Identify which cell holds the provided text, then report its [X, Y] central coordinate. 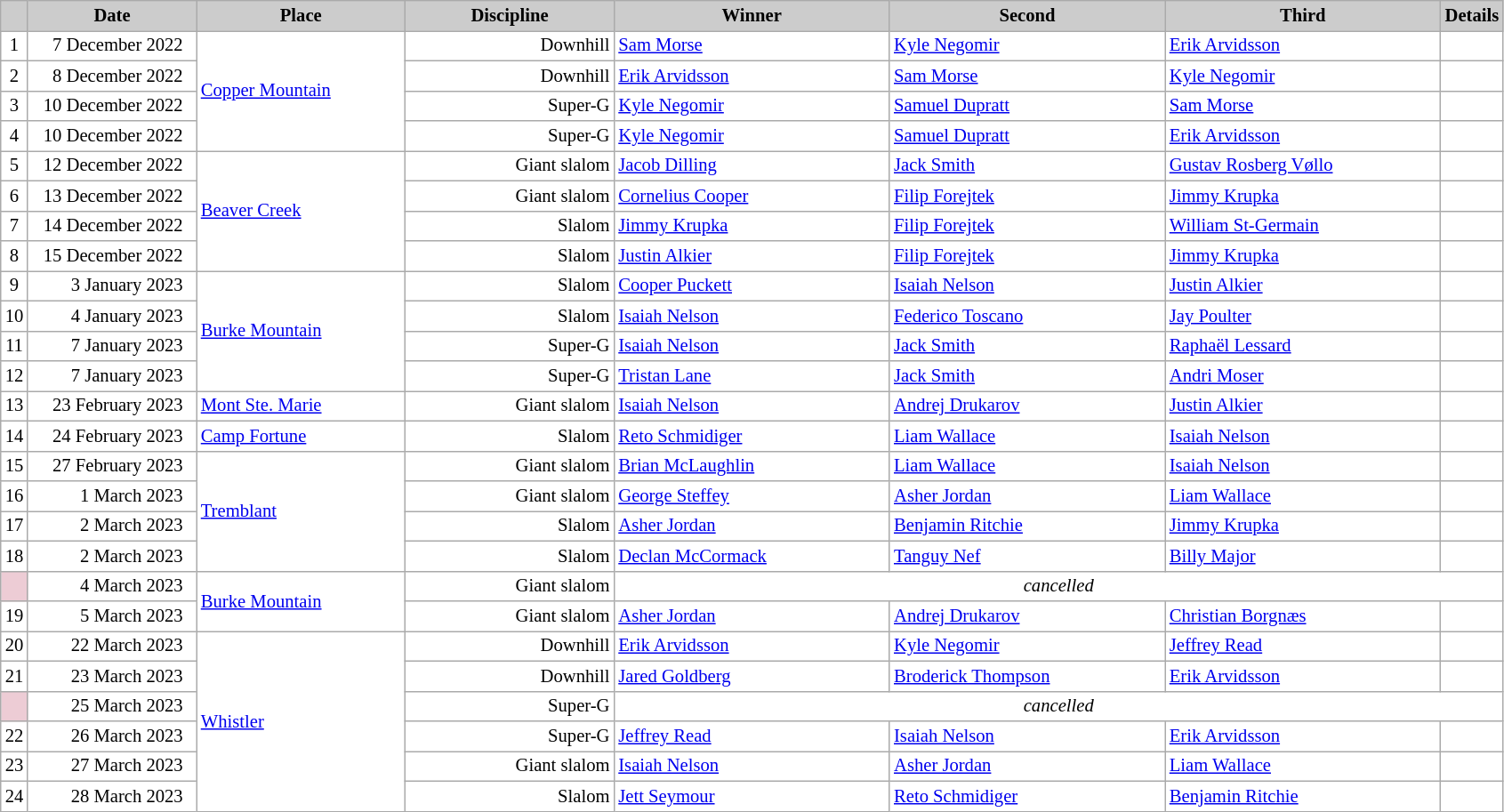
8 December 2022 [112, 76]
18 [14, 556]
24 February 2023 [112, 436]
22 [14, 736]
14 December 2022 [112, 226]
23 [14, 766]
Christian Borgnæs [1303, 616]
Beaver Creek [301, 210]
Tristan Lane [752, 376]
25 March 2023 [112, 706]
26 March 2023 [112, 736]
27 March 2023 [112, 766]
Tanguy Nef [1027, 556]
15 [14, 466]
Cornelius Cooper [752, 196]
24 [14, 796]
7 [14, 226]
Details [1472, 15]
22 March 2023 [112, 646]
2 [14, 76]
13 December 2022 [112, 196]
4 [14, 136]
Mont Ste. Marie [301, 406]
Place [301, 15]
1 [14, 45]
12 [14, 376]
4 January 2023 [112, 316]
21 [14, 676]
9 [14, 285]
7 December 2022 [112, 45]
Raphaël Lessard [1303, 346]
5 [14, 165]
Broderick Thompson [1027, 676]
5 March 2023 [112, 616]
8 [14, 255]
10 [14, 316]
Jared Goldberg [752, 676]
Brian McLaughlin [752, 466]
4 March 2023 [112, 586]
Whistler [301, 720]
Federico Toscano [1027, 316]
15 December 2022 [112, 255]
Declan McCormack [752, 556]
Second [1027, 15]
Cooper Puckett [752, 285]
12 December 2022 [112, 165]
17 [14, 526]
Andri Moser [1303, 376]
Third [1303, 15]
3 [14, 106]
13 [14, 406]
Date [112, 15]
Tremblant [301, 511]
George Steffey [752, 495]
Jett Seymour [752, 796]
27 February 2023 [112, 466]
1 March 2023 [112, 495]
20 [14, 646]
23 February 2023 [112, 406]
Gustav Rosberg Vøllo [1303, 165]
Billy Major [1303, 556]
Jacob Dilling [752, 165]
23 March 2023 [112, 676]
Jay Poulter [1303, 316]
Discipline [511, 15]
Copper Mountain [301, 91]
William St-Germain [1303, 226]
Camp Fortune [301, 436]
28 March 2023 [112, 796]
11 [14, 346]
Winner [752, 15]
14 [14, 436]
19 [14, 616]
6 [14, 196]
3 January 2023 [112, 285]
16 [14, 495]
